Search for the cell housing the specified text and yield its (X, Y) center coordinate. 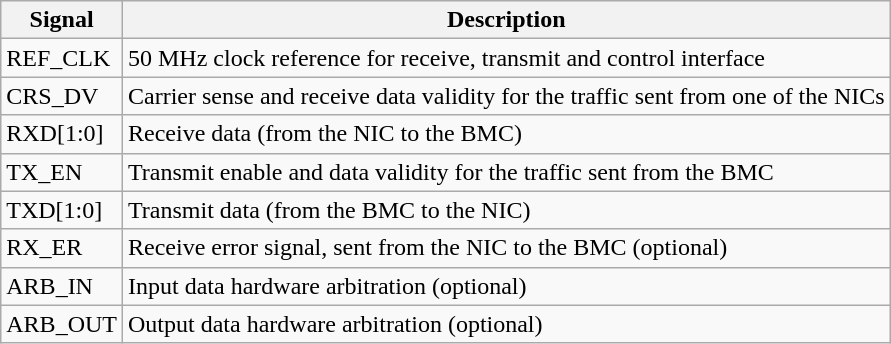
ARB_OUT (62, 324)
RX_ER (62, 248)
REF_CLK (62, 58)
Receive error signal, sent from the NIC to the BMC (optional) (506, 248)
50 MHz clock reference for receive, transmit and control interface (506, 58)
Input data hardware arbitration (optional) (506, 286)
CRS_DV (62, 96)
Output data hardware arbitration (optional) (506, 324)
TXD[1:0] (62, 210)
Description (506, 20)
Receive data (from the NIC to the BMC) (506, 134)
Transmit data (from the BMC to the NIC) (506, 210)
Signal (62, 20)
RXD[1:0] (62, 134)
Carrier sense and receive data validity for the traffic sent from one of the NICs (506, 96)
Transmit enable and data validity for the traffic sent from the BMC (506, 172)
ARB_IN (62, 286)
TX_EN (62, 172)
